Pinpoint the cell where the given text exists, returning its [X, Y] midpoint coordinate. 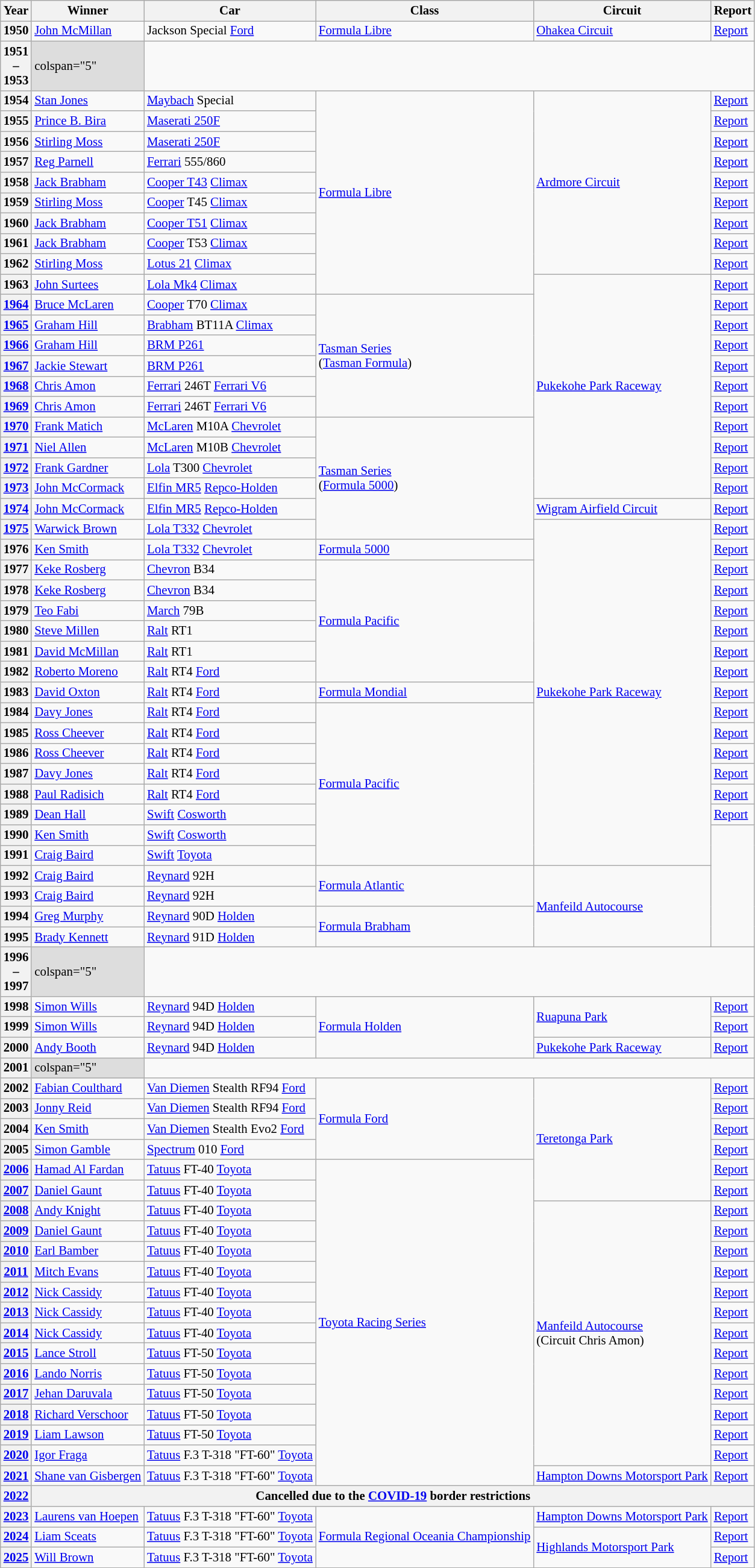
Class [425, 11]
2005 [16, 1149]
Dean Hall [88, 815]
2003 [16, 1109]
Reynard 90D Holden [230, 917]
Circuit [622, 11]
2000 [16, 1047]
Earl Bamber [88, 1252]
Laurens van Hoepen [88, 1517]
Teo Fabi [88, 610]
Lotus 21 Climax [230, 264]
1987 [16, 774]
Cooper T53 Climax [230, 243]
Spectrum 010 Ford [230, 1149]
1974 [16, 509]
Richard Verschoor [88, 1414]
2023 [16, 1517]
Lola Mk4 Climax [230, 284]
1964 [16, 305]
1986 [16, 753]
Greg Murphy [88, 917]
2012 [16, 1292]
Formula Holden [425, 1027]
1992 [16, 876]
Stan Jones [88, 101]
McLaren M10B Chevrolet [230, 448]
1950 [16, 31]
Jackie Stewart [88, 366]
Formula Atlantic [425, 886]
1985 [16, 733]
Lola T300 Chevrolet [230, 468]
1962 [16, 264]
Ferrari 555/860 [230, 162]
Lance Stroll [88, 1353]
2015 [16, 1353]
Simon Gamble [88, 1149]
Cooper T45 Climax [230, 202]
1966 [16, 345]
Formula 5000 [425, 550]
1980 [16, 631]
John McMillan [88, 31]
Ohakea Circuit [622, 31]
1972 [16, 468]
Fabian Coulthard [88, 1088]
Bruce McLaren [88, 305]
2018 [16, 1414]
David Oxton [88, 692]
1969 [16, 407]
Formula Regional Oceania Championship [425, 1537]
2017 [16, 1394]
Shane van Gisbergen [88, 1476]
Steve Millen [88, 631]
Tasman Series(Formula 5000) [425, 478]
Cooper T51 Climax [230, 223]
Andy Knight [88, 1211]
Will Brown [88, 1557]
1954 [16, 101]
2011 [16, 1272]
1996–1997 [16, 972]
Frank Gardner [88, 468]
Andy Booth [88, 1047]
1968 [16, 386]
2001 [16, 1068]
Teretonga Park [622, 1139]
Prince B. Bira [88, 121]
Swift Toyota [230, 855]
2019 [16, 1435]
1994 [16, 917]
2016 [16, 1374]
Liam Sceats [88, 1537]
2024 [16, 1537]
Tasman Series(Tasman Formula) [425, 356]
1989 [16, 815]
2014 [16, 1333]
1963 [16, 284]
1982 [16, 672]
Liam Lawson [88, 1435]
Frank Matich [88, 427]
1951–1953 [16, 66]
2025 [16, 1557]
1981 [16, 651]
Van Diemen Stealth Evo2 Ford [230, 1129]
1970 [16, 427]
Hamad Al Fardan [88, 1170]
Brady Kennett [88, 937]
Paul Radisich [88, 794]
1991 [16, 855]
2010 [16, 1252]
1957 [16, 162]
1977 [16, 570]
1960 [16, 223]
2006 [16, 1170]
1984 [16, 713]
Ardmore Circuit [622, 182]
2009 [16, 1231]
2022 [16, 1496]
Manfeild Autocourse(Circuit Chris Amon) [622, 1333]
1988 [16, 794]
1959 [16, 202]
Cancelled due to the COVID-19 border restrictions [393, 1496]
Jonny Reid [88, 1109]
1995 [16, 937]
1956 [16, 142]
Roberto Moreno [88, 672]
John Surtees [88, 284]
1973 [16, 488]
1967 [16, 366]
1976 [16, 550]
March 79B [230, 610]
1971 [16, 448]
1961 [16, 243]
Igor Fraga [88, 1455]
1958 [16, 183]
1965 [16, 325]
Warwick Brown [88, 529]
2021 [16, 1476]
Manfeild Autocourse [622, 906]
Cooper T70 Climax [230, 305]
Formula Brabham [425, 927]
Reg Parnell [88, 162]
Wigram Airfield Circuit [622, 509]
Lando Norris [88, 1374]
Cooper T43 Climax [230, 183]
Car [230, 11]
Formula Mondial [425, 692]
Reynard 91D Holden [230, 937]
2002 [16, 1088]
1975 [16, 529]
1993 [16, 896]
Mitch Evans [88, 1272]
Formula Ford [425, 1118]
Toyota Racing Series [425, 1323]
2007 [16, 1190]
2013 [16, 1312]
1999 [16, 1027]
Jackson Special Ford [230, 31]
Niel Allen [88, 448]
1978 [16, 590]
1955 [16, 121]
2020 [16, 1455]
2008 [16, 1211]
Year [16, 11]
David McMillan [88, 651]
McLaren M10A Chevrolet [230, 427]
2004 [16, 1129]
Brabham BT11A Climax [230, 325]
Winner [88, 11]
Maybach Special [230, 101]
Jehan Daruvala [88, 1394]
1983 [16, 692]
Highlands Motorsport Park [622, 1547]
1998 [16, 1006]
1979 [16, 610]
1990 [16, 835]
Ruapuna Park [622, 1017]
